Capture the cell that displays the provided text and extract its (x, y) central coordinate. 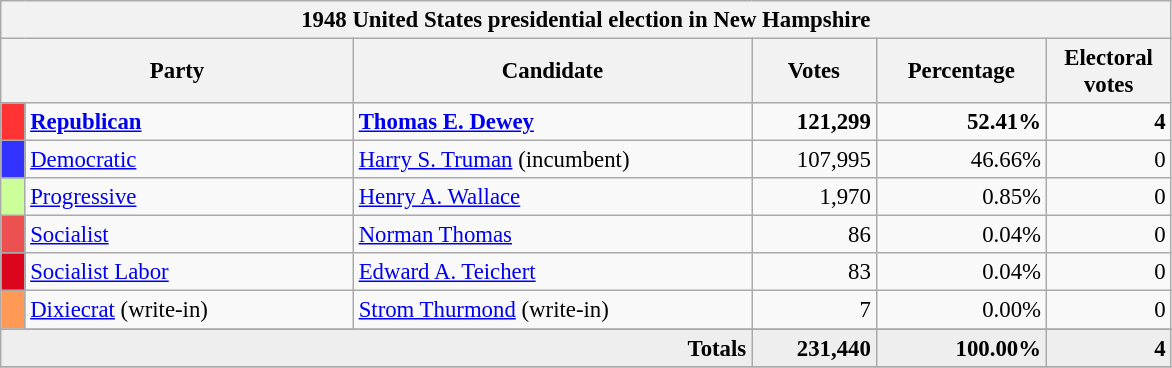
7 (814, 310)
Thomas E. Dewey (552, 122)
0.00% (961, 310)
Totals (376, 348)
Party (178, 72)
Socialist Labor (189, 273)
Harry S. Truman (incumbent) (552, 160)
Candidate (552, 72)
Votes (814, 72)
0.85% (961, 197)
1,970 (814, 197)
1948 United States presidential election in New Hampshire (586, 20)
Norman Thomas (552, 235)
121,299 (814, 122)
86 (814, 235)
Democratic (189, 160)
46.66% (961, 160)
52.41% (961, 122)
83 (814, 273)
Henry A. Wallace (552, 197)
Progressive (189, 197)
107,995 (814, 160)
Percentage (961, 72)
Dixiecrat (write-in) (189, 310)
Strom Thurmond (write-in) (552, 310)
Electoral votes (1108, 72)
100.00% (961, 348)
231,440 (814, 348)
Socialist (189, 235)
Republican (189, 122)
Edward A. Teichert (552, 273)
